Scan for the cell matching the given text and deliver its (X, Y) coordinate at center. 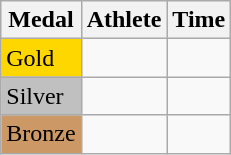
Medal (41, 20)
Silver (41, 96)
Time (199, 20)
Gold (41, 58)
Athlete (124, 20)
Bronze (41, 134)
